Provide the (X, Y) coordinate of the cell's center where the given text is located.  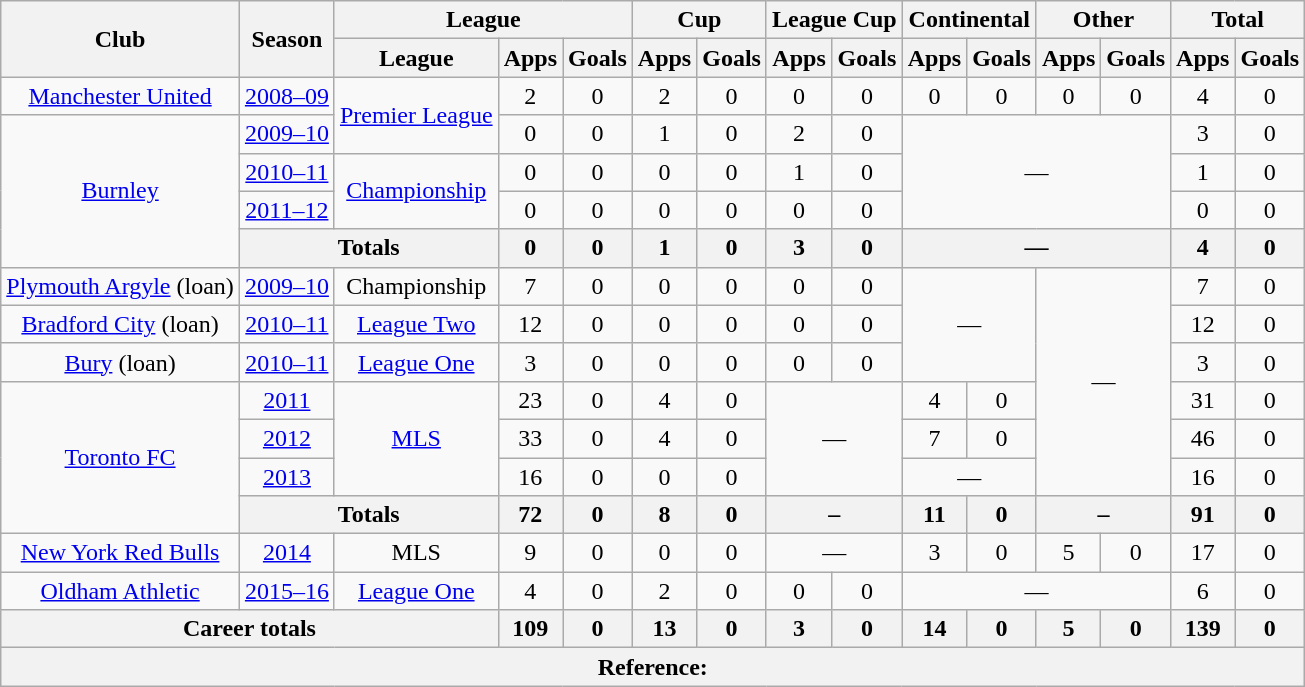
23 (530, 400)
Cup (699, 20)
Career totals (250, 629)
Club (120, 39)
2015–16 (286, 591)
13 (664, 629)
2011–12 (286, 210)
2011 (286, 400)
Total (1238, 20)
2014 (286, 553)
Bradford City (loan) (120, 324)
2008–09 (286, 96)
17 (1203, 553)
91 (1203, 515)
Bury (loan) (120, 362)
2012 (286, 438)
Premier League (416, 115)
33 (530, 438)
Reference: (653, 667)
Season (286, 39)
72 (530, 515)
8 (664, 515)
Other (1103, 20)
League Two (416, 324)
31 (1203, 400)
Toronto FC (120, 457)
6 (1203, 591)
109 (530, 629)
9 (530, 553)
14 (934, 629)
Continental (969, 20)
New York Red Bulls (120, 553)
46 (1203, 438)
Oldham Athletic (120, 591)
Burnley (120, 191)
139 (1203, 629)
11 (934, 515)
Plymouth Argyle (loan) (120, 286)
2013 (286, 477)
Manchester United (120, 96)
League Cup (834, 20)
